Return the (X, Y) coordinate for the center point of the cell that contains the specified text.  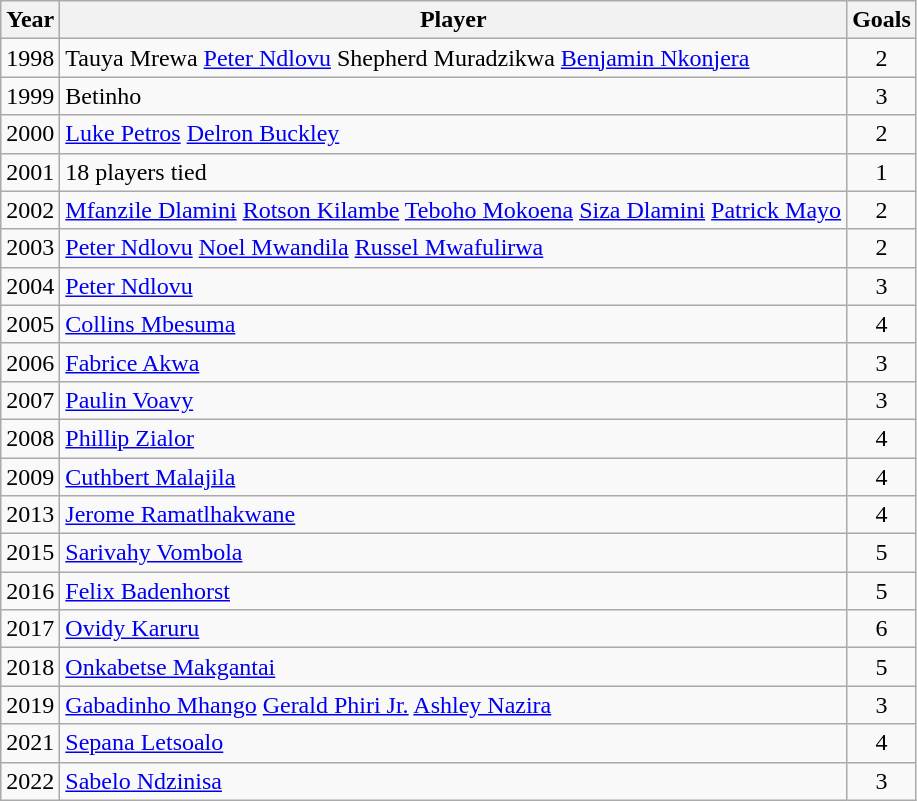
Fabrice Akwa (454, 362)
2009 (30, 477)
Luke Petros Delron Buckley (454, 134)
2015 (30, 553)
6 (882, 629)
Year (30, 20)
2019 (30, 705)
Peter Ndlovu (454, 286)
Peter Ndlovu Noel Mwandila Russel Mwafulirwa (454, 248)
2000 (30, 134)
1998 (30, 58)
Cuthbert Malajila (454, 477)
2022 (30, 781)
2002 (30, 210)
2004 (30, 286)
2018 (30, 667)
2003 (30, 248)
Onkabetse Makgantai (454, 667)
Collins Mbesuma (454, 324)
Mfanzile Dlamini Rotson Kilambe Teboho Mokoena Siza Dlamini Patrick Mayo (454, 210)
Sabelo Ndzinisa (454, 781)
2021 (30, 743)
Tauya Mrewa Peter Ndlovu Shepherd Muradzikwa Benjamin Nkonjera (454, 58)
Player (454, 20)
2008 (30, 438)
2001 (30, 172)
2016 (30, 591)
18 players tied (454, 172)
Jerome Ramatlhakwane (454, 515)
2007 (30, 400)
Sepana Letsoalo (454, 743)
2017 (30, 629)
Ovidy Karuru (454, 629)
Paulin Voavy (454, 400)
Gabadinho Mhango Gerald Phiri Jr. Ashley Nazira (454, 705)
Betinho (454, 96)
1999 (30, 96)
Sarivahy Vombola (454, 553)
Felix Badenhorst (454, 591)
Goals (882, 20)
2013 (30, 515)
2006 (30, 362)
1 (882, 172)
2005 (30, 324)
Phillip Zialor (454, 438)
